From the cell containing the given text, extract its center point as (x, y) coordinate. 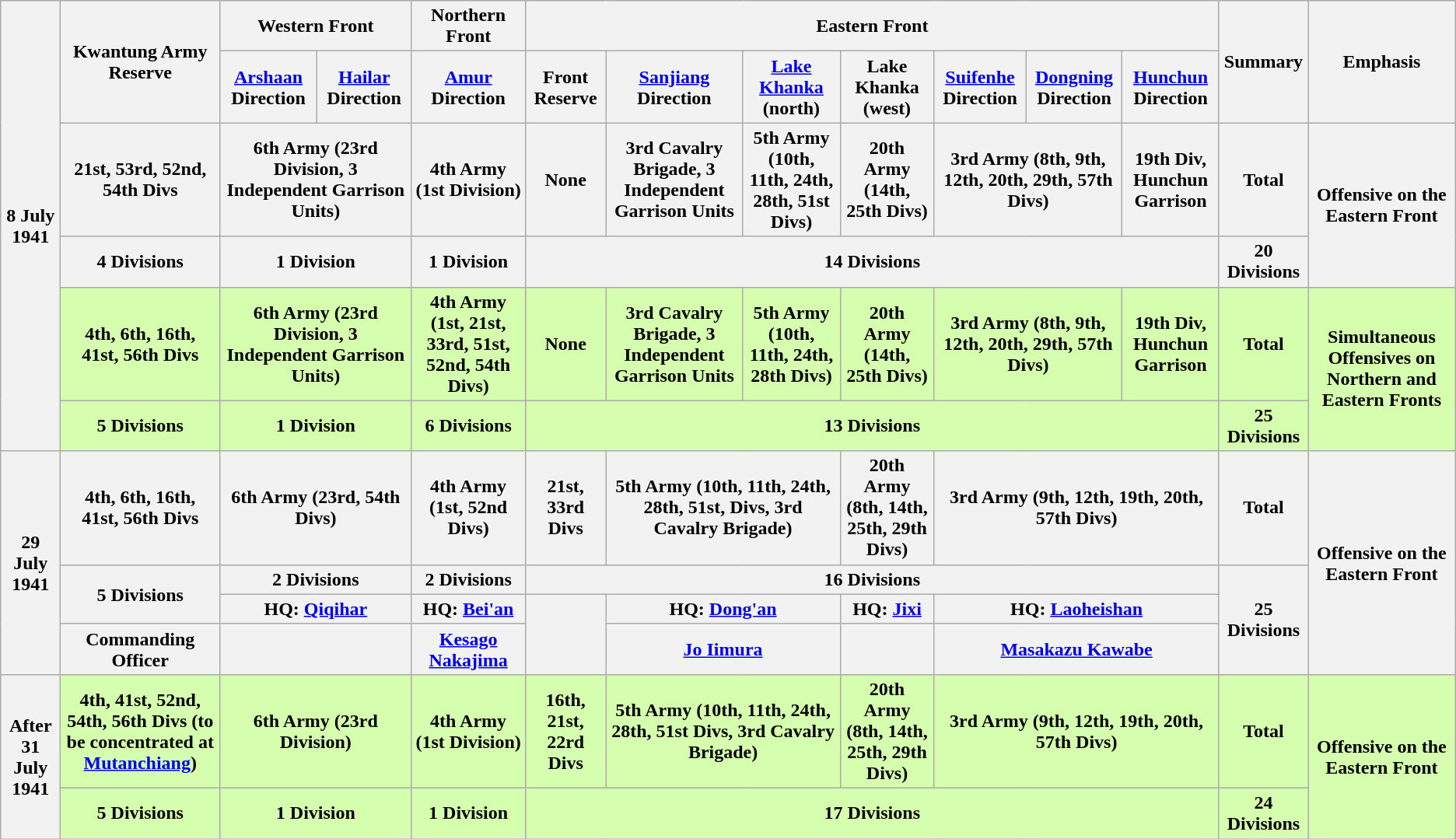
Eastern Front (872, 26)
Jo Iimura (723, 648)
Hunchun Direction (1171, 87)
17 Divisions (872, 813)
5th Army (10th, 11th, 24th, 28th, 51st Divs) (792, 180)
5th Army (10th, 11th, 24th, 28th Divs) (792, 344)
29 July 1941 (31, 563)
Commanding Officer (140, 648)
After 31 July 1941 (31, 756)
24 Divisions (1263, 813)
HQ: Laoheishan (1076, 609)
Northern Front (468, 26)
21st, 33rd Divs (565, 508)
4th Army (1st, 21st, 33rd, 51st, 52nd, 54th Divs) (468, 344)
HQ: Bei'an (468, 609)
Kwantung Army Reserve (140, 62)
Hailar Direction (364, 87)
Suifenhe Direction (980, 87)
6th Army (23rd Division) (316, 731)
Dongning Direction (1074, 87)
13 Divisions (872, 426)
8 July 1941 (31, 225)
Arshaan Direction (269, 87)
14 Divisions (872, 261)
Masakazu Kawabe (1076, 648)
Emphasis (1382, 62)
6 Divisions (468, 426)
Simultaneous Offensives on Northern and Eastern Fronts (1382, 369)
4th Army (1st, 52nd Divs) (468, 508)
4 Divisions (140, 261)
6th Army (23rd, 54th Divs) (316, 508)
21st, 53rd, 52nd, 54th Divs (140, 180)
Kesago Nakajima (468, 648)
5th Army (10th, 11th, 24th, 28th, 51st Divs, 3rd Cavalry Brigade) (723, 731)
Lake Khanka (north) (792, 87)
4th, 41st, 52nd, 54th, 56th Divs (to be concentrated at Mutanchiang) (140, 731)
Lake Khanka (west) (887, 87)
5th Army (10th, 11th, 24th, 28th, 51st, Divs, 3rd Cavalry Brigade) (723, 508)
16 Divisions (872, 579)
16th, 21st, 22rd Divs (565, 731)
HQ: Qiqihar (316, 609)
Summary (1263, 62)
HQ: Jixi (887, 609)
Western Front (316, 26)
Front Reserve (565, 87)
20 Divisions (1263, 261)
Amur Direction (468, 87)
Sanjiang Direction (674, 87)
HQ: Dong'an (723, 609)
